Locate the cell with the specified text and output its [x, y] center coordinate. 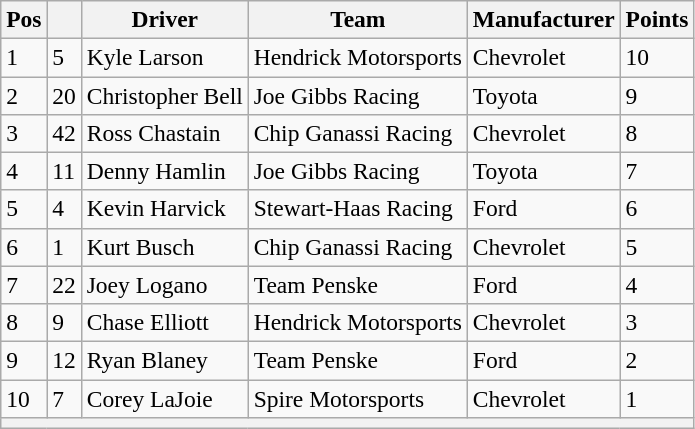
42 [64, 133]
Kyle Larson [164, 57]
Driver [164, 19]
Corey LaJoie [164, 398]
Joey Logano [164, 285]
Denny Hamlin [164, 171]
Manufacturer [544, 19]
Christopher Bell [164, 95]
Pos [24, 19]
Kurt Busch [164, 247]
Stewart-Haas Racing [358, 209]
Spire Motorsports [358, 398]
Ross Chastain [164, 133]
Chase Elliott [164, 322]
20 [64, 95]
Team [358, 19]
22 [64, 285]
Points [657, 19]
Kevin Harvick [164, 209]
Ryan Blaney [164, 360]
12 [64, 360]
11 [64, 171]
